Search for the cell housing the specified text and yield its (X, Y) center coordinate. 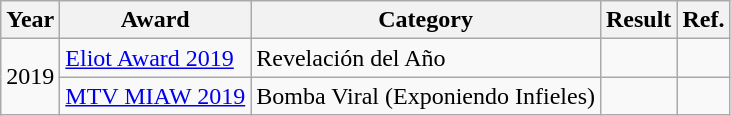
Bomba Viral (Exponiendo Infieles) (426, 96)
MTV MIAW 2019 (156, 96)
Ref. (704, 20)
Year (30, 20)
Result (638, 20)
Category (426, 20)
Eliot Award 2019 (156, 58)
Revelación del Año (426, 58)
2019 (30, 77)
Award (156, 20)
